Capture the cell that displays the provided text and extract its [x, y] central coordinate. 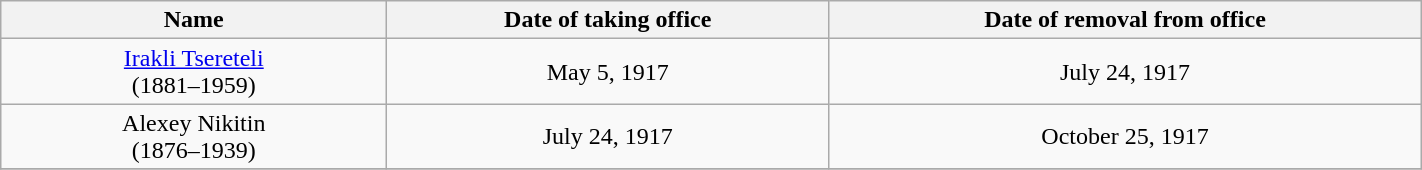
Irakli Tsereteli(1881–1959) [194, 72]
Name [194, 20]
Date of taking office [608, 20]
Date of removal from office [1126, 20]
May 5, 1917 [608, 72]
Alexey Nikitin(1876–1939) [194, 136]
October 25, 1917 [1126, 136]
